Return [X, Y] of the center of cell containing provided text 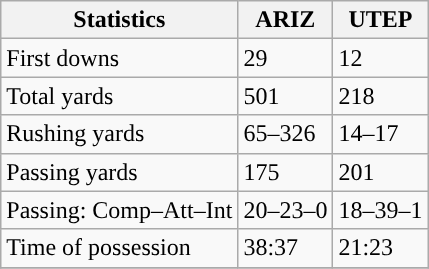
12 [380, 58]
65–326 [286, 134]
14–17 [380, 134]
UTEP [380, 20]
175 [286, 172]
29 [286, 58]
218 [380, 96]
Time of possession [120, 248]
First downs [120, 58]
Total yards [120, 96]
Passing yards [120, 172]
20–23–0 [286, 210]
Rushing yards [120, 134]
38:37 [286, 248]
21:23 [380, 248]
Passing: Comp–Att–Int [120, 210]
Statistics [120, 20]
201 [380, 172]
501 [286, 96]
18–39–1 [380, 210]
ARIZ [286, 20]
